Return the (x, y) coordinate for the center point of the cell that contains the specified text.  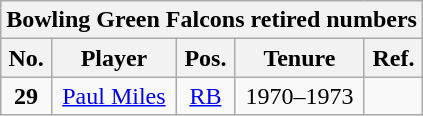
Paul Miles (114, 96)
Bowling Green Falcons retired numbers (212, 20)
Pos. (205, 58)
Player (114, 58)
1970–1973 (299, 96)
RB (205, 96)
No. (26, 58)
Tenure (299, 58)
Ref. (393, 58)
29 (26, 96)
